Locate the cell with the specified text and output its [x, y] center coordinate. 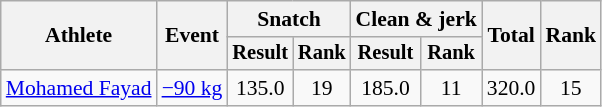
11 [450, 88]
Event [192, 36]
320.0 [512, 88]
185.0 [386, 88]
Total [512, 36]
−90 kg [192, 88]
Snatch [288, 19]
135.0 [260, 88]
Athlete [79, 36]
Mohamed Fayad [79, 88]
15 [570, 88]
19 [322, 88]
Clean & jerk [416, 19]
